Extract the (x, y) coordinate from the center of the cell holding the provided text.  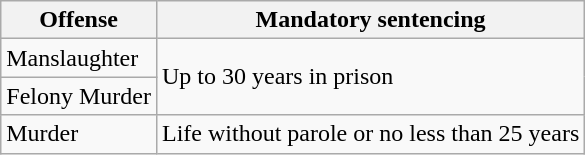
Offense (79, 20)
Felony Murder (79, 96)
Murder (79, 134)
Manslaughter (79, 58)
Mandatory sentencing (370, 20)
Life without parole or no less than 25 years (370, 134)
Up to 30 years in prison (370, 77)
